Scan for the cell matching the given text and deliver its (x, y) coordinate at center. 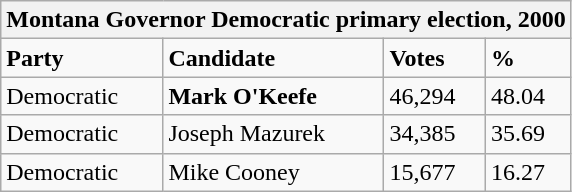
34,385 (435, 134)
Joseph Mazurek (274, 134)
Votes (435, 58)
Montana Governor Democratic primary election, 2000 (286, 20)
Candidate (274, 58)
Mark O'Keefe (274, 96)
46,294 (435, 96)
% (528, 58)
Party (82, 58)
35.69 (528, 134)
15,677 (435, 172)
Mike Cooney (274, 172)
48.04 (528, 96)
16.27 (528, 172)
